For the text-containing cell, return its midpoint in (x, y) coordinate format. 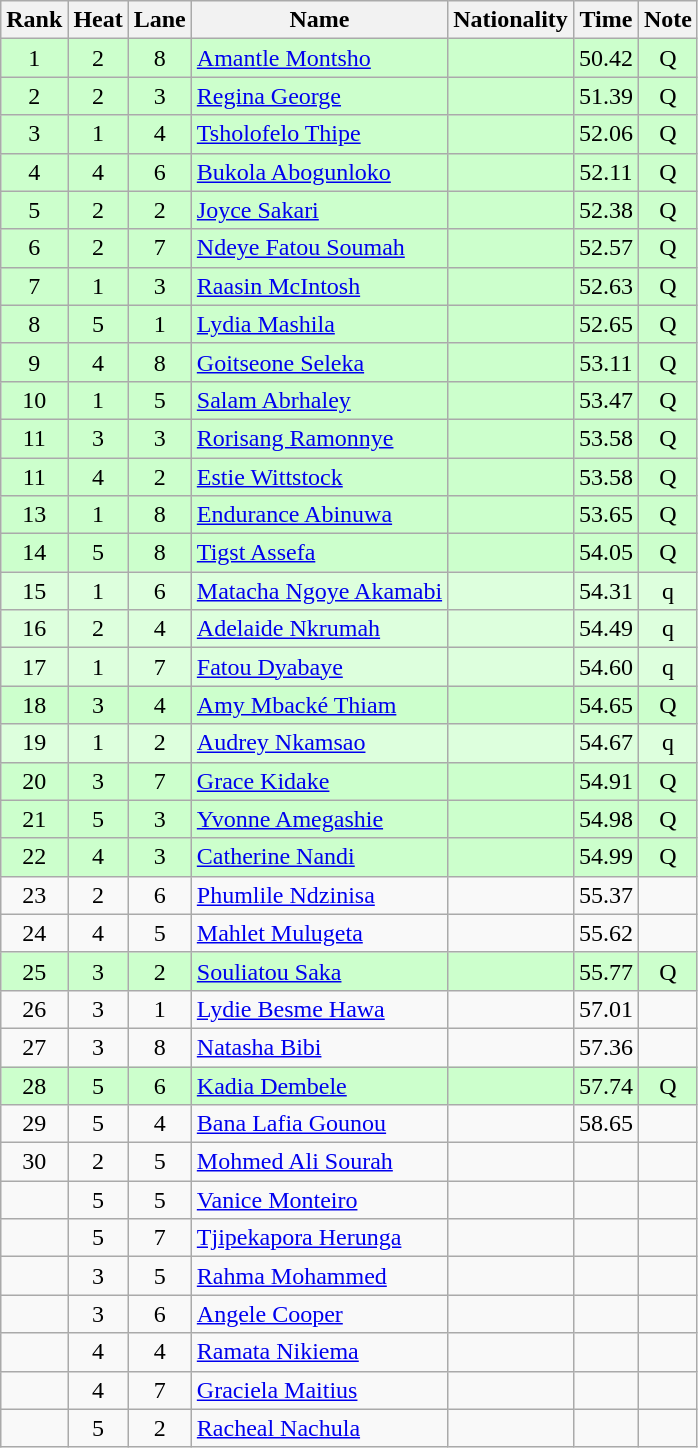
Tigst Assefa (319, 553)
14 (34, 553)
Bukola Abogunloko (319, 172)
52.38 (606, 210)
52.65 (606, 324)
Racheal Nachula (319, 1428)
52.11 (606, 172)
53.11 (606, 362)
53.65 (606, 515)
57.01 (606, 1009)
Grace Kidake (319, 781)
58.65 (606, 1124)
Mahlet Mulugeta (319, 933)
55.62 (606, 933)
16 (34, 629)
30 (34, 1162)
19 (34, 743)
Natasha Bibi (319, 1047)
Bana Lafia Gounou (319, 1124)
Amy Mbacké Thiam (319, 705)
Rahma Mohammed (319, 1276)
26 (34, 1009)
Heat (98, 20)
29 (34, 1124)
Graciela Maitius (319, 1390)
Endurance Abinuwa (319, 515)
54.49 (606, 629)
22 (34, 857)
57.36 (606, 1047)
53.47 (606, 400)
52.57 (606, 248)
Lydie Besme Hawa (319, 1009)
Ndeye Fatou Soumah (319, 248)
27 (34, 1047)
Fatou Dyabaye (319, 667)
50.42 (606, 58)
52.63 (606, 286)
17 (34, 667)
54.65 (606, 705)
54.98 (606, 819)
Rorisang Ramonnye (319, 438)
23 (34, 895)
Lydia Mashila (319, 324)
Tsholofelo Thipe (319, 134)
Salam Abrhaley (319, 400)
Regina George (319, 96)
54.05 (606, 553)
Kadia Dembele (319, 1085)
20 (34, 781)
Matacha Ngoye Akamabi (319, 591)
54.31 (606, 591)
52.06 (606, 134)
51.39 (606, 96)
54.91 (606, 781)
Vanice Monteiro (319, 1200)
Raasin McIntosh (319, 286)
54.99 (606, 857)
15 (34, 591)
Souliatou Saka (319, 971)
Tjipekapora Herunga (319, 1238)
Goitseone Seleka (319, 362)
55.77 (606, 971)
24 (34, 933)
Phumlile Ndzinisa (319, 895)
Angele Cooper (319, 1314)
18 (34, 705)
Rank (34, 20)
28 (34, 1085)
Adelaide Nkrumah (319, 629)
55.37 (606, 895)
Name (319, 20)
54.67 (606, 743)
21 (34, 819)
10 (34, 400)
Time (606, 20)
25 (34, 971)
Ramata Nikiema (319, 1352)
9 (34, 362)
Catherine Nandi (319, 857)
Note (668, 20)
Amantle Montsho (319, 58)
13 (34, 515)
Lane (160, 20)
Audrey Nkamsao (319, 743)
Nationality (511, 20)
57.74 (606, 1085)
54.60 (606, 667)
Yvonne Amegashie (319, 819)
Joyce Sakari (319, 210)
Estie Wittstock (319, 477)
Mohmed Ali Sourah (319, 1162)
